For the text-containing cell, return its midpoint in (x, y) coordinate format. 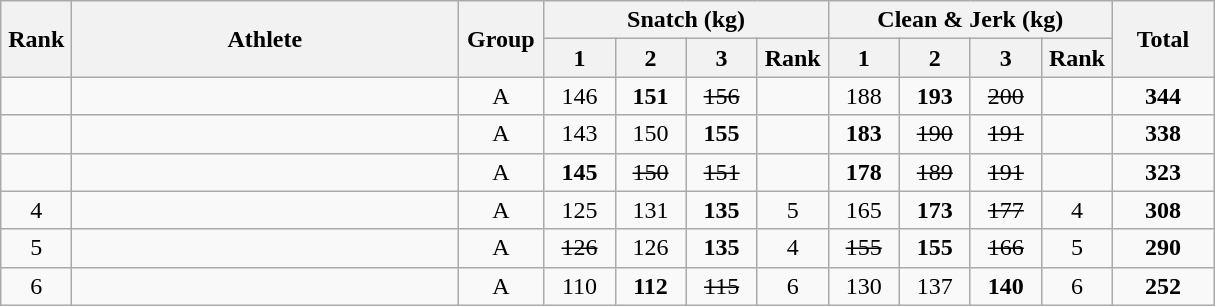
156 (722, 96)
165 (864, 210)
193 (934, 96)
Total (1162, 39)
140 (1006, 286)
308 (1162, 210)
189 (934, 172)
200 (1006, 96)
338 (1162, 134)
177 (1006, 210)
Athlete (265, 39)
Snatch (kg) (686, 20)
110 (580, 286)
115 (722, 286)
145 (580, 172)
178 (864, 172)
344 (1162, 96)
137 (934, 286)
143 (580, 134)
131 (650, 210)
173 (934, 210)
112 (650, 286)
Group (501, 39)
146 (580, 96)
183 (864, 134)
188 (864, 96)
190 (934, 134)
252 (1162, 286)
Clean & Jerk (kg) (970, 20)
125 (580, 210)
323 (1162, 172)
130 (864, 286)
166 (1006, 248)
290 (1162, 248)
